Determine the (x, y) coordinate at the center of the cell enclosing the given text.  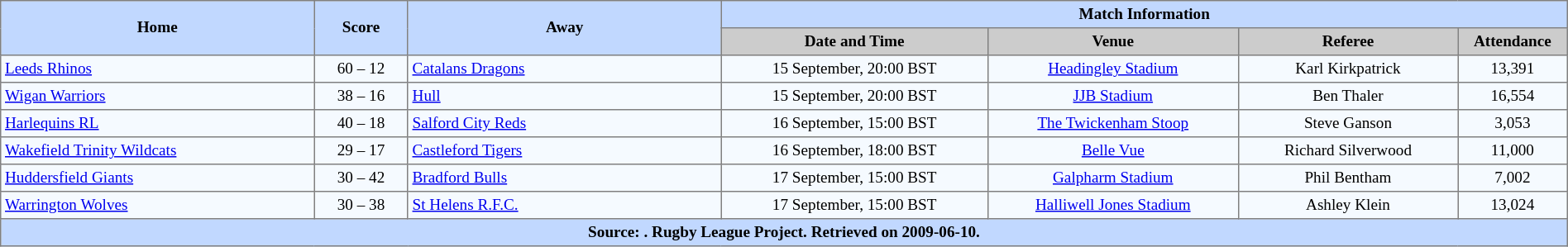
Belle Vue (1113, 150)
13,024 (1513, 205)
Harlequins RL (157, 124)
7,002 (1513, 178)
30 – 42 (361, 178)
Referee (1348, 41)
16 September, 18:00 BST (854, 150)
38 – 16 (361, 96)
Score (361, 28)
Steve Ganson (1348, 124)
11,000 (1513, 150)
Ben Thaler (1348, 96)
Richard Silverwood (1348, 150)
Karl Kirkpatrick (1348, 69)
Leeds Rhinos (157, 69)
Bradford Bulls (564, 178)
29 – 17 (361, 150)
Home (157, 28)
The Twickenham Stoop (1113, 124)
Warrington Wolves (157, 205)
Castleford Tigers (564, 150)
Phil Bentham (1348, 178)
Venue (1113, 41)
Source: . Rugby League Project. Retrieved on 2009-06-10. (784, 233)
St Helens R.F.C. (564, 205)
Galpharm Stadium (1113, 178)
Hull (564, 96)
Huddersfield Giants (157, 178)
16 September, 15:00 BST (854, 124)
Ashley Klein (1348, 205)
Catalans Dragons (564, 69)
Salford City Reds (564, 124)
13,391 (1513, 69)
Attendance (1513, 41)
30 – 38 (361, 205)
Halliwell Jones Stadium (1113, 205)
Match Information (1145, 15)
Away (564, 28)
60 – 12 (361, 69)
Wakefield Trinity Wildcats (157, 150)
16,554 (1513, 96)
3,053 (1513, 124)
40 – 18 (361, 124)
Headingley Stadium (1113, 69)
Date and Time (854, 41)
Wigan Warriors (157, 96)
JJB Stadium (1113, 96)
